Extract the [X, Y] coordinate from the center of the cell holding the provided text.  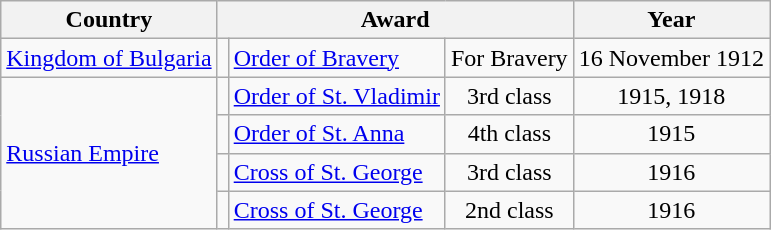
Order of Bravery [336, 58]
16 November 1912 [671, 58]
1915, 1918 [671, 96]
Country [109, 20]
For Bravery [509, 58]
Kingdom of Bulgaria [109, 58]
2nd class [509, 210]
Russian Empire [109, 153]
Year [671, 20]
Order of St. Vladimir [336, 96]
Order of St. Anna [336, 134]
1915 [671, 134]
4th class [509, 134]
Award [395, 20]
